Return [x, y] of the center of cell containing provided text 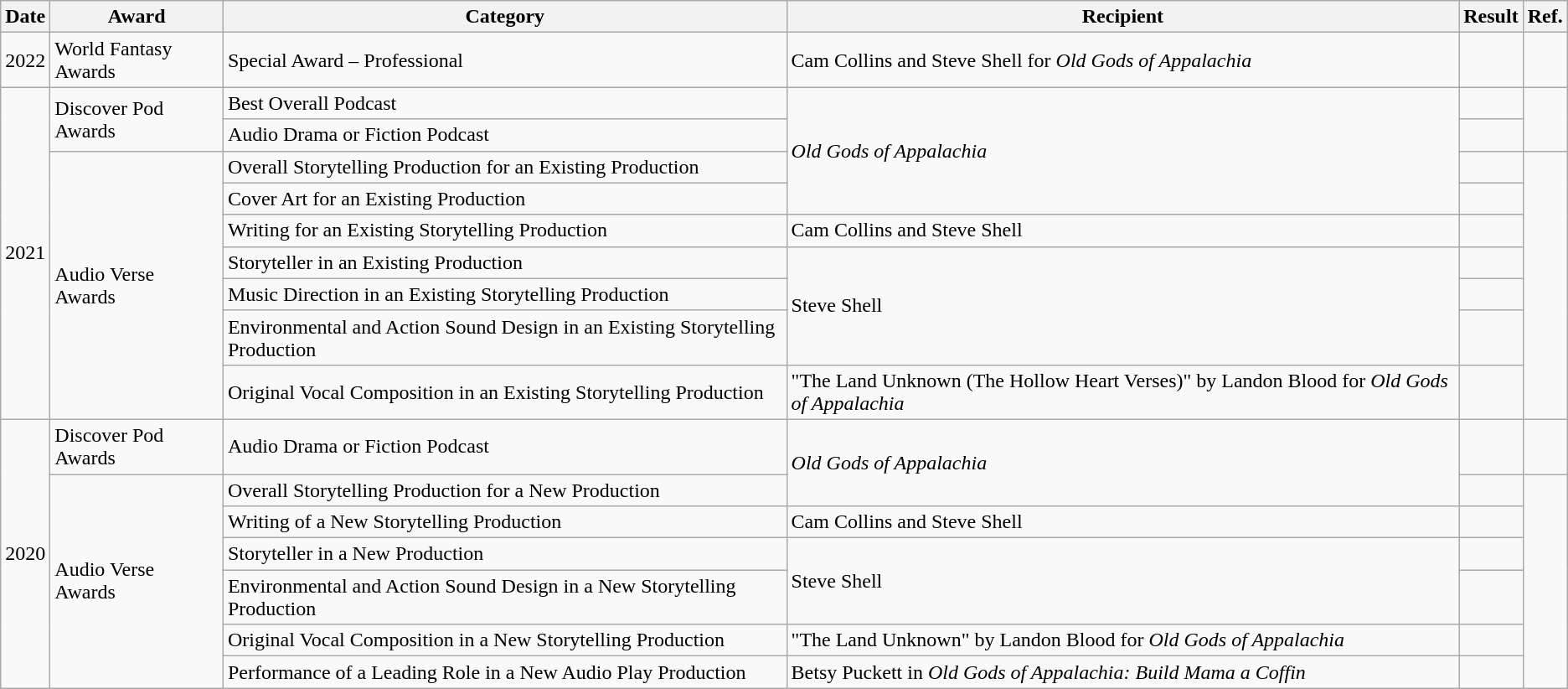
Environmental and Action Sound Design in an Existing Storytelling Production [504, 337]
Performance of a Leading Role in a New Audio Play Production [504, 672]
World Fantasy Awards [137, 60]
Best Overall Podcast [504, 103]
Writing of a New Storytelling Production [504, 522]
Cover Art for an Existing Production [504, 199]
Overall Storytelling Production for an Existing Production [504, 167]
Date [25, 17]
Storyteller in a New Production [504, 554]
Cam Collins and Steve Shell for Old Gods of Appalachia [1122, 60]
"The Land Unknown (The Hollow Heart Verses)" by Landon Blood for Old Gods of Appalachia [1122, 392]
Ref. [1545, 17]
2020 [25, 553]
"The Land Unknown" by Landon Blood for Old Gods of Appalachia [1122, 640]
2022 [25, 60]
Result [1491, 17]
Original Vocal Composition in a New Storytelling Production [504, 640]
Environmental and Action Sound Design in a New Storytelling Production [504, 597]
Special Award – Professional [504, 60]
Overall Storytelling Production for a New Production [504, 490]
Music Direction in an Existing Storytelling Production [504, 294]
2021 [25, 253]
Recipient [1122, 17]
Category [504, 17]
Original Vocal Composition in an Existing Storytelling Production [504, 392]
Betsy Puckett in Old Gods of Appalachia: Build Mama a Coffin [1122, 672]
Award [137, 17]
Writing for an Existing Storytelling Production [504, 231]
Storyteller in an Existing Production [504, 262]
